Return [x, y] of the center of cell containing provided text 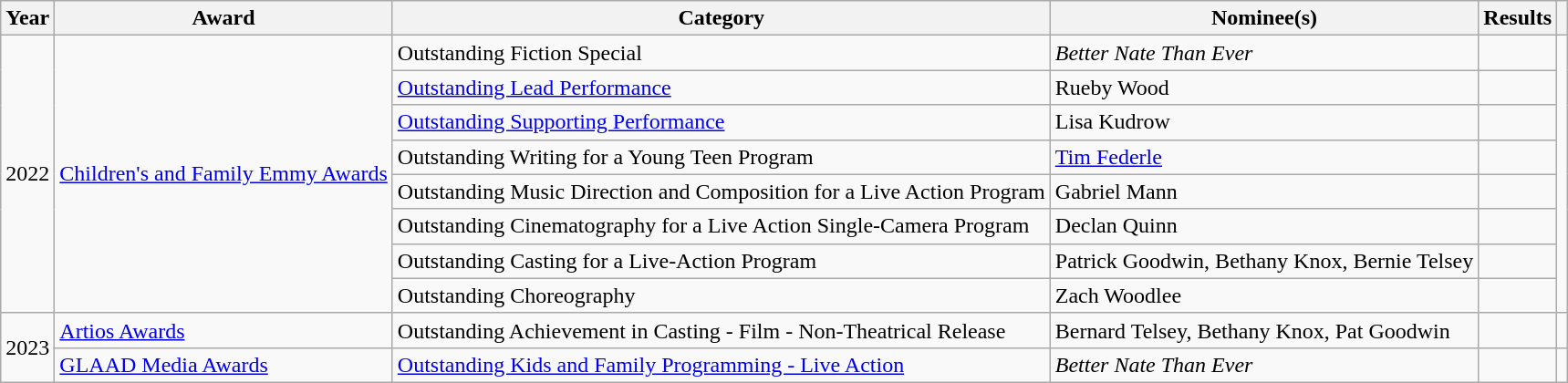
2022 [27, 174]
Declan Quinn [1264, 226]
Outstanding Achievement in Casting - Film - Non-Theatrical Release [721, 330]
Nominee(s) [1264, 18]
Outstanding Cinematography for a Live Action Single-Camera Program [721, 226]
Rueby Wood [1264, 88]
Category [721, 18]
Outstanding Casting for a Live-Action Program [721, 261]
Tim Federle [1264, 157]
Results [1518, 18]
Zach Woodlee [1264, 295]
Outstanding Supporting Performance [721, 122]
2023 [27, 347]
Artios Awards [223, 330]
Outstanding Writing for a Young Teen Program [721, 157]
GLAAD Media Awards [223, 365]
Award [223, 18]
Bernard Telsey, Bethany Knox, Pat Goodwin [1264, 330]
Outstanding Choreography [721, 295]
Gabriel Mann [1264, 191]
Outstanding Lead Performance [721, 88]
Lisa Kudrow [1264, 122]
Year [27, 18]
Outstanding Fiction Special [721, 53]
Outstanding Kids and Family Programming - Live Action [721, 365]
Children's and Family Emmy Awards [223, 174]
Patrick Goodwin, Bethany Knox, Bernie Telsey [1264, 261]
Outstanding Music Direction and Composition for a Live Action Program [721, 191]
